Locate the cell with the specified text and output its (X, Y) center coordinate. 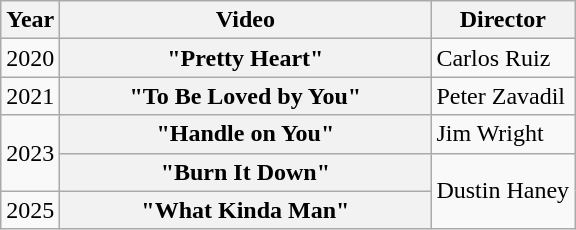
Year (30, 20)
"Pretty Heart" (246, 58)
2021 (30, 96)
Dustin Haney (503, 191)
"Burn It Down" (246, 172)
"Handle on You" (246, 134)
Director (503, 20)
Jim Wright (503, 134)
"What Kinda Man" (246, 210)
2025 (30, 210)
2023 (30, 153)
"To Be Loved by You" (246, 96)
Carlos Ruiz (503, 58)
2020 (30, 58)
Peter Zavadil (503, 96)
Video (246, 20)
